Locate the cell with the specified text and output its [X, Y] center coordinate. 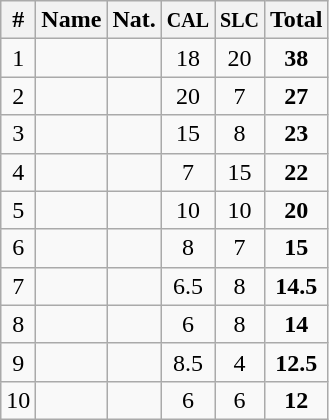
8.5 [188, 362]
# [18, 20]
1 [18, 58]
9 [18, 362]
14 [296, 324]
2 [18, 96]
22 [296, 172]
6.5 [188, 286]
23 [296, 134]
Nat. [134, 20]
18 [188, 58]
38 [296, 58]
27 [296, 96]
3 [18, 134]
5 [18, 210]
12.5 [296, 362]
14.5 [296, 286]
12 [296, 400]
SLC [240, 20]
Total [296, 20]
CAL [188, 20]
Name [72, 20]
